Scan for the cell matching the given text and deliver its [x, y] coordinate at center. 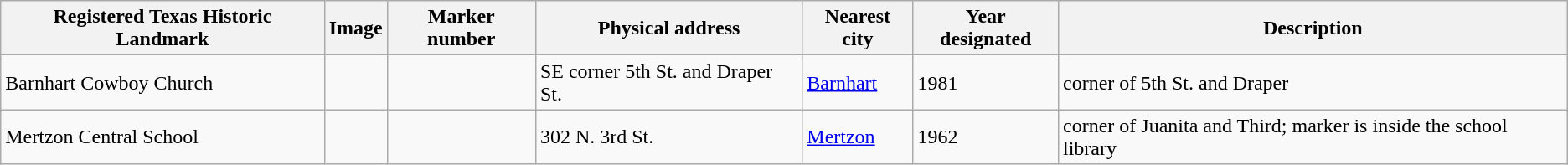
302 N. 3rd St. [668, 137]
Marker number [461, 28]
Barnhart Cowboy Church [162, 82]
Year designated [985, 28]
Physical address [668, 28]
corner of Juanita and Third; marker is inside the school library [1313, 137]
Registered Texas Historic Landmark [162, 28]
Nearest city [858, 28]
Image [355, 28]
corner of 5th St. and Draper [1313, 82]
Mertzon Central School [162, 137]
Mertzon [858, 137]
Barnhart [858, 82]
SE corner 5th St. and Draper St. [668, 82]
1981 [985, 82]
1962 [985, 137]
Description [1313, 28]
